Identify which cell holds the provided text, then report its (x, y) central coordinate. 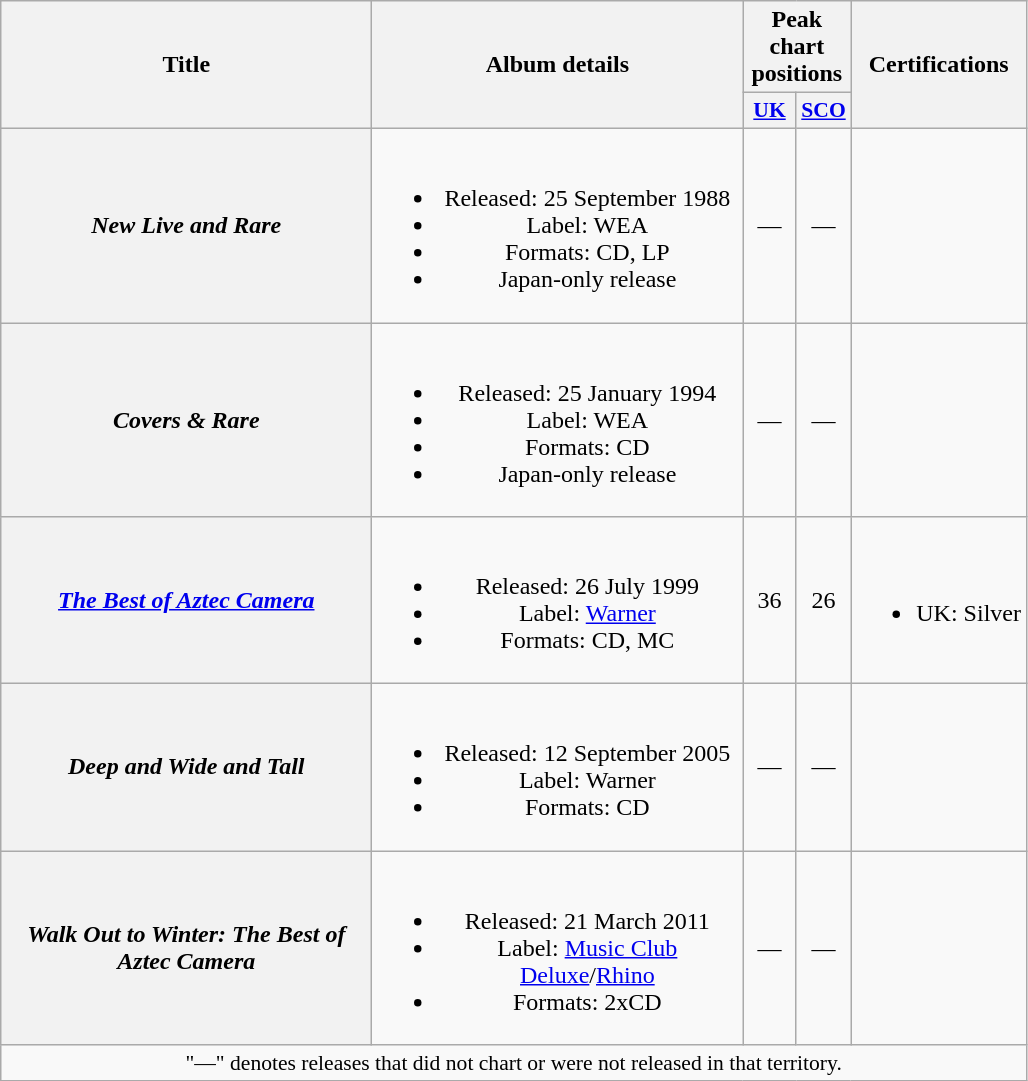
Released: 25 January 1994Label: WEAFormats: CDJapan-only release (558, 419)
26 (824, 600)
UK (770, 111)
Certifications (939, 65)
SCO (824, 111)
New Live and Rare (186, 225)
Deep and Wide and Tall (186, 768)
Released: 26 July 1999Label: WarnerFormats: CD, MC (558, 600)
Released: 21 March 2011Label: Music Club Deluxe/RhinoFormats: 2xCD (558, 948)
Released: 25 September 1988Label: WEAFormats: CD, LPJapan-only release (558, 225)
Title (186, 65)
36 (770, 600)
Album details (558, 65)
Released: 12 September 2005Label: WarnerFormats: CD (558, 768)
"—" denotes releases that did not chart or were not released in that territory. (514, 1063)
Walk Out to Winter: The Best of Aztec Camera (186, 948)
Covers & Rare (186, 419)
Peak chart positions (797, 47)
The Best of Aztec Camera (186, 600)
UK: Silver (939, 600)
